Find where the given text appears and provide that cell's center as (X, Y) coordinate. 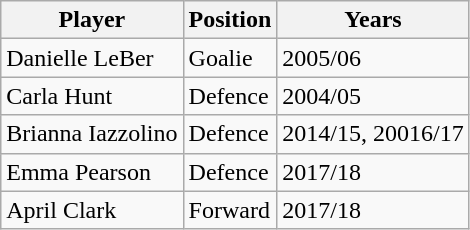
2014/15, 20016/17 (373, 134)
Brianna Iazzolino (92, 134)
Emma Pearson (92, 172)
2004/05 (373, 96)
Danielle LeBer (92, 58)
Goalie (230, 58)
Years (373, 20)
2005/06 (373, 58)
Position (230, 20)
Forward (230, 210)
Carla Hunt (92, 96)
Player (92, 20)
April Clark (92, 210)
